Pinpoint the cell where the given text exists, returning its [x, y] midpoint coordinate. 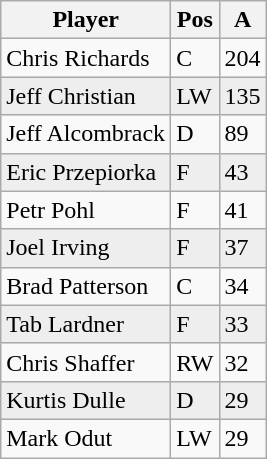
Chris Richards [86, 58]
Mark Odut [86, 438]
Joel Irving [86, 248]
Pos [195, 20]
32 [242, 362]
Eric Przepiorka [86, 172]
37 [242, 248]
34 [242, 286]
A [242, 20]
89 [242, 134]
Jeff Alcombrack [86, 134]
Brad Patterson [86, 286]
204 [242, 58]
Kurtis Dulle [86, 400]
41 [242, 210]
33 [242, 324]
Petr Pohl [86, 210]
Jeff Christian [86, 96]
43 [242, 172]
Player [86, 20]
Chris Shaffer [86, 362]
135 [242, 96]
Tab Lardner [86, 324]
RW [195, 362]
